Locate the cell with the specified text and output its (x, y) center coordinate. 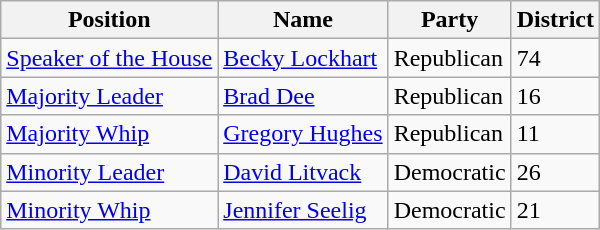
Brad Dee (303, 96)
21 (555, 210)
26 (555, 172)
Minority Whip (110, 210)
Becky Lockhart (303, 58)
11 (555, 134)
Jennifer Seelig (303, 210)
Majority Leader (110, 96)
Minority Leader (110, 172)
Speaker of the House (110, 58)
74 (555, 58)
David Litvack (303, 172)
Party (450, 20)
Gregory Hughes (303, 134)
District (555, 20)
Majority Whip (110, 134)
16 (555, 96)
Position (110, 20)
Name (303, 20)
